From the cell containing the given text, extract its center point as (x, y) coordinate. 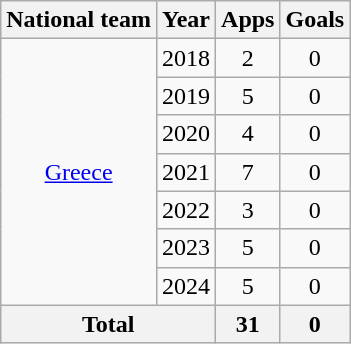
7 (248, 172)
Year (186, 20)
2019 (186, 96)
4 (248, 134)
3 (248, 210)
2020 (186, 134)
2023 (186, 248)
2021 (186, 172)
2022 (186, 210)
Goals (315, 20)
Total (108, 324)
Greece (79, 172)
31 (248, 324)
2018 (186, 58)
Apps (248, 20)
2024 (186, 286)
National team (79, 20)
2 (248, 58)
